Locate the cell with the specified text and output its [X, Y] center coordinate. 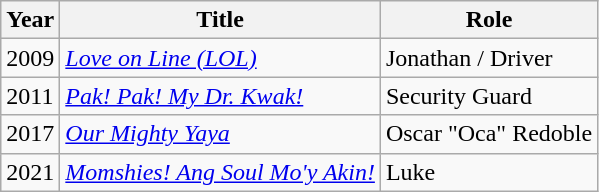
2011 [30, 96]
2009 [30, 58]
Security Guard [488, 96]
Year [30, 20]
2021 [30, 172]
Oscar "Oca" Redoble [488, 134]
2017 [30, 134]
Pak! Pak! My Dr. Kwak! [220, 96]
Our Mighty Yaya [220, 134]
Momshies! Ang Soul Mo'y Akin! [220, 172]
Role [488, 20]
Title [220, 20]
Luke [488, 172]
Love on Line (LOL) [220, 58]
Jonathan / Driver [488, 58]
